From the cell containing the given text, extract its center point as [X, Y] coordinate. 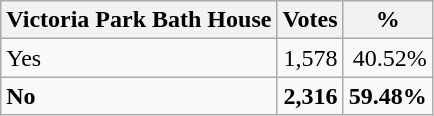
2,316 [310, 96]
59.48% [388, 96]
Votes [310, 20]
No [139, 96]
Yes [139, 58]
40.52% [388, 58]
Victoria Park Bath House [139, 20]
% [388, 20]
1,578 [310, 58]
